Extract the [X, Y] coordinate from the center of the cell holding the provided text.  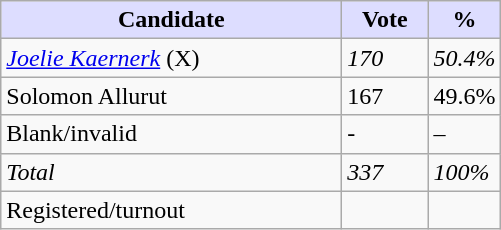
– [464, 134]
50.4% [464, 58]
167 [385, 96]
Joelie Kaernerk (X) [172, 58]
Candidate [172, 20]
% [464, 20]
- [385, 134]
Vote [385, 20]
170 [385, 58]
100% [464, 172]
Total [172, 172]
Registered/turnout [172, 210]
Solomon Allurut [172, 96]
337 [385, 172]
49.6% [464, 96]
Blank/invalid [172, 134]
